Determine the (X, Y) coordinate at the center of the cell enclosing the given text.  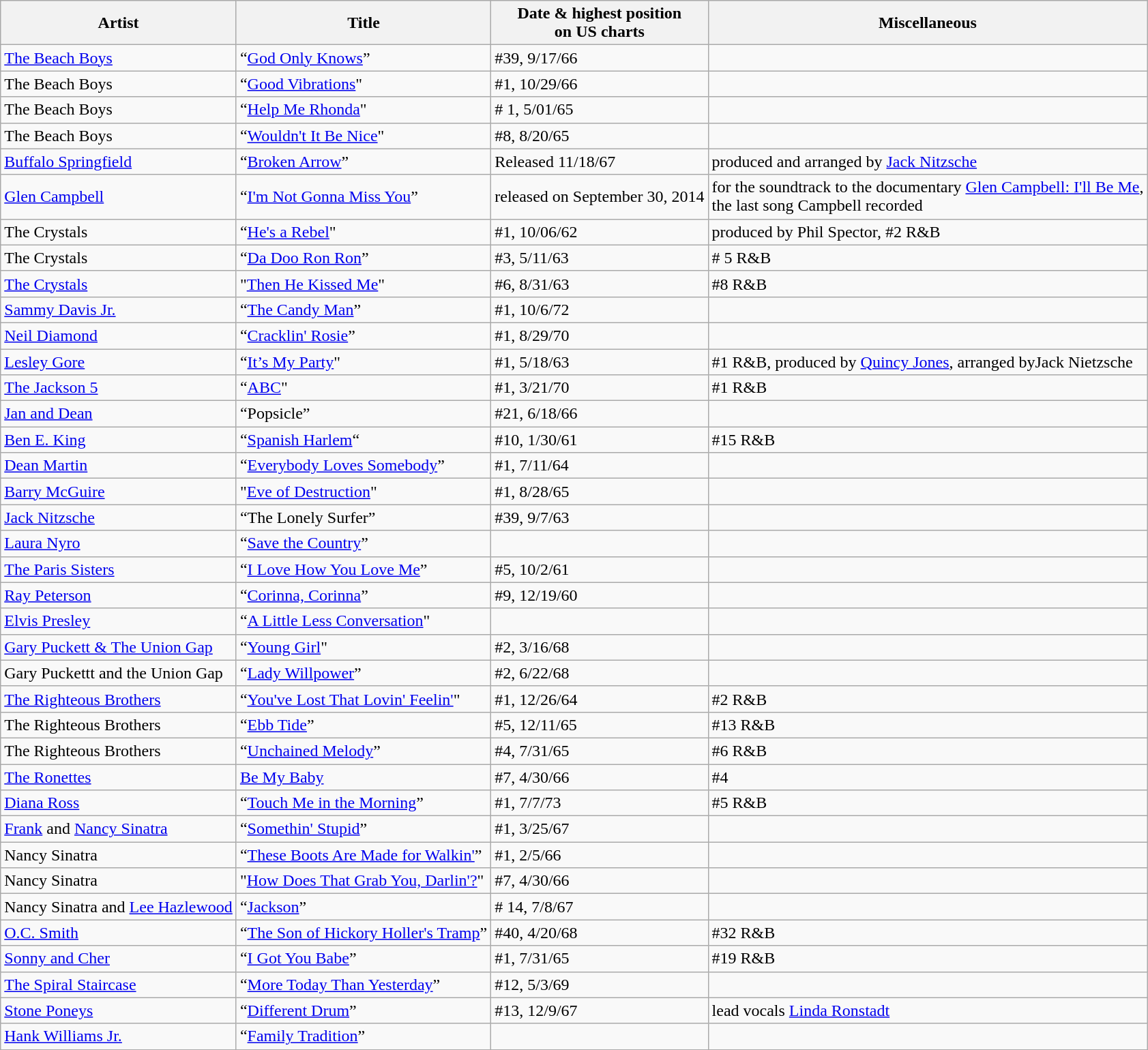
"Then He Kissed Me" (363, 284)
Ben E. King (119, 440)
#19 R&B (928, 959)
#9, 12/19/60 (600, 595)
“Wouldn't It Be Nice" (363, 136)
Gary Puckett & The Union Gap (119, 647)
“Unchained Melody” (363, 751)
“The Candy Man” (363, 310)
“Good Vibrations" (363, 84)
#8, 8/20/65 (600, 136)
#6, 8/31/63 (600, 284)
#12, 5/3/69 (600, 985)
#4 (928, 777)
#1, 10/6/72 (600, 310)
“You've Lost That Lovin' Feelin'" (363, 699)
“These Boots Are Made for Walkin'” (363, 855)
Neil Diamond (119, 335)
#1, 3/25/67 (600, 829)
Miscellaneous (928, 23)
“Help Me Rhonda" (363, 110)
Frank and Nancy Sinatra (119, 829)
produced by Phil Spector, #2 R&B (928, 232)
Nancy Sinatra and Lee Hazlewood (119, 907)
“Jackson” (363, 907)
#13 R&B (928, 725)
Be My Baby (363, 777)
Date & highest position on US charts (600, 23)
Hank Williams Jr. (119, 1036)
#1, 7/31/65 (600, 959)
“Somethin' Stupid” (363, 829)
“A Little Less Conversation" (363, 621)
Laura Nyro (119, 543)
#39, 9/17/66 (600, 58)
“Ebb Tide” (363, 725)
#1, 2/5/66 (600, 855)
#10, 1/30/61 (600, 440)
Released 11/18/67 (600, 162)
#1, 3/21/70 (600, 388)
Sonny and Cher (119, 959)
#1, 12/26/64 (600, 699)
“Spanish Harlem“ (363, 440)
"Eve of Destruction" (363, 492)
Diana Ross (119, 803)
#2 R&B (928, 699)
#3, 5/11/63 (600, 258)
"How Does That Grab You, Darlin'?" (363, 881)
lead vocals Linda Ronstadt (928, 1010)
“Touch Me in the Morning” (363, 803)
“More Today Than Yesterday” (363, 985)
“I Got You Babe” (363, 959)
#4, 7/31/65 (600, 751)
Jan and Dean (119, 414)
Stone Poneys (119, 1010)
#39, 9/7/63 (600, 517)
Jack Nitzsche (119, 517)
#2, 6/22/68 (600, 673)
“Young Girl" (363, 647)
Artist (119, 23)
#32 R&B (928, 933)
#5, 12/11/65 (600, 725)
Title (363, 23)
“The Son of Hickory Holler's Tramp” (363, 933)
#6 R&B (928, 751)
#1, 7/11/64 (600, 466)
Barry McGuire (119, 492)
Glen Campbell (119, 196)
“Different Drum” (363, 1010)
#8 R&B (928, 284)
“ABC" (363, 388)
The Jackson 5 (119, 388)
“Save the Country” (363, 543)
Sammy Davis Jr. (119, 310)
#5 R&B (928, 803)
“Popsicle” (363, 414)
“I Love How You Love Me” (363, 569)
“The Lonely Surfer” (363, 517)
“Corinna, Corinna” (363, 595)
“God Only Knows” (363, 58)
Elvis Presley (119, 621)
“He's a Rebel" (363, 232)
# 1, 5/01/65 (600, 110)
Lesley Gore (119, 362)
#1, 8/28/65 (600, 492)
“Lady Willpower” (363, 673)
Dean Martin (119, 466)
#5, 10/2/61 (600, 569)
#21, 6/18/66 (600, 414)
Ray Peterson (119, 595)
#40, 4/20/68 (600, 933)
“It’s My Party" (363, 362)
The Ronettes (119, 777)
released on September 30, 2014 (600, 196)
#1, 10/06/62 (600, 232)
#1 R&B, produced by Quincy Jones, arranged byJack Nietzsche (928, 362)
# 5 R&B (928, 258)
# 14, 7/8/67 (600, 907)
#1, 8/29/70 (600, 335)
“Cracklin' Rosie” (363, 335)
for the soundtrack to the documentary Glen Campbell: I'll Be Me, the last song Campbell recorded (928, 196)
#1, 10/29/66 (600, 84)
#1 R&B (928, 388)
O.C. Smith (119, 933)
#2, 3/16/68 (600, 647)
#1, 5/18/63 (600, 362)
#15 R&B (928, 440)
The Paris Sisters (119, 569)
“Family Tradition” (363, 1036)
Gary Puckettt and the Union Gap (119, 673)
produced and arranged by Jack Nitzsche (928, 162)
“Broken Arrow” (363, 162)
#1, 7/7/73 (600, 803)
“Everybody Loves Somebody” (363, 466)
“I'm Not Gonna Miss You” (363, 196)
Buffalo Springfield (119, 162)
“Da Doo Ron Ron” (363, 258)
#13, 12/9/67 (600, 1010)
The Spiral Staircase (119, 985)
